Detect which cell encompasses the target text, then output its [X, Y] center coordinate. 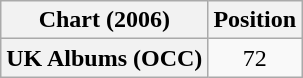
Position [255, 20]
UK Albums (OCC) [104, 58]
Chart (2006) [104, 20]
72 [255, 58]
